Identify which cell holds the provided text, then report its (X, Y) central coordinate. 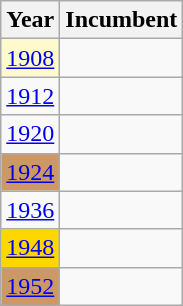
Incumbent (122, 20)
1920 (30, 134)
1924 (30, 172)
1952 (30, 286)
1912 (30, 96)
1948 (30, 248)
Year (30, 20)
1908 (30, 58)
1936 (30, 210)
